Identify which cell holds the provided text, then report its [x, y] central coordinate. 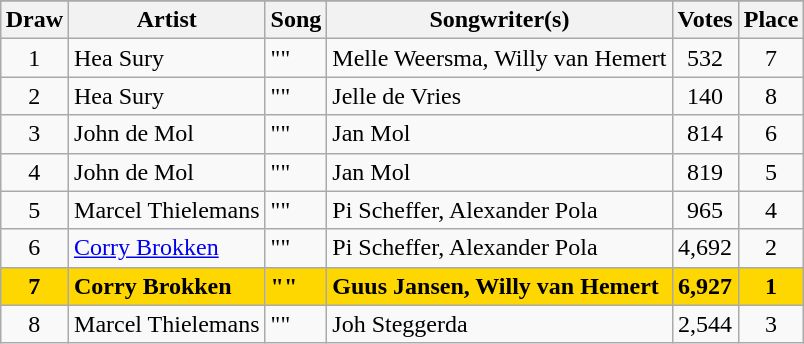
Draw [34, 20]
814 [705, 134]
Joh Steggerda [500, 324]
Songwriter(s) [500, 20]
6,927 [705, 286]
Melle Weersma, Willy van Hemert [500, 58]
Jelle de Vries [500, 96]
Song [296, 20]
Votes [705, 20]
Place [771, 20]
140 [705, 96]
Artist [168, 20]
2,544 [705, 324]
819 [705, 172]
4,692 [705, 248]
965 [705, 210]
532 [705, 58]
Guus Jansen, Willy van Hemert [500, 286]
